From the cell containing the given text, extract its center point as [x, y] coordinate. 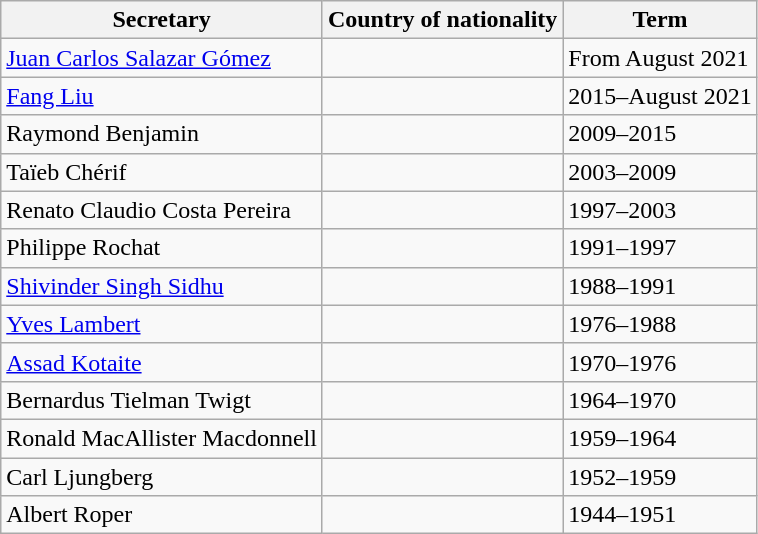
1944–1951 [660, 515]
1970–1976 [660, 362]
Ronald MacAllister Macdonnell [162, 438]
Raymond Benjamin [162, 134]
1988–1991 [660, 286]
Albert Roper [162, 515]
1997–2003 [660, 210]
Taïeb Chérif [162, 172]
From August 2021 [660, 58]
2003–2009 [660, 172]
Carl Ljungberg [162, 477]
1952–1959 [660, 477]
Philippe Rochat [162, 248]
1976–1988 [660, 324]
Fang Liu [162, 96]
1991–1997 [660, 248]
Secretary [162, 20]
Assad Kotaite [162, 362]
Juan Carlos Salazar Gómez [162, 58]
2009–2015 [660, 134]
Yves Lambert [162, 324]
Shivinder Singh Sidhu [162, 286]
Country of nationality [442, 20]
1959–1964 [660, 438]
2015–August 2021 [660, 96]
Bernardus Tielman Twigt [162, 400]
Term [660, 20]
1964–1970 [660, 400]
Renato Claudio Costa Pereira [162, 210]
